Search for the cell housing the specified text and yield its (X, Y) center coordinate. 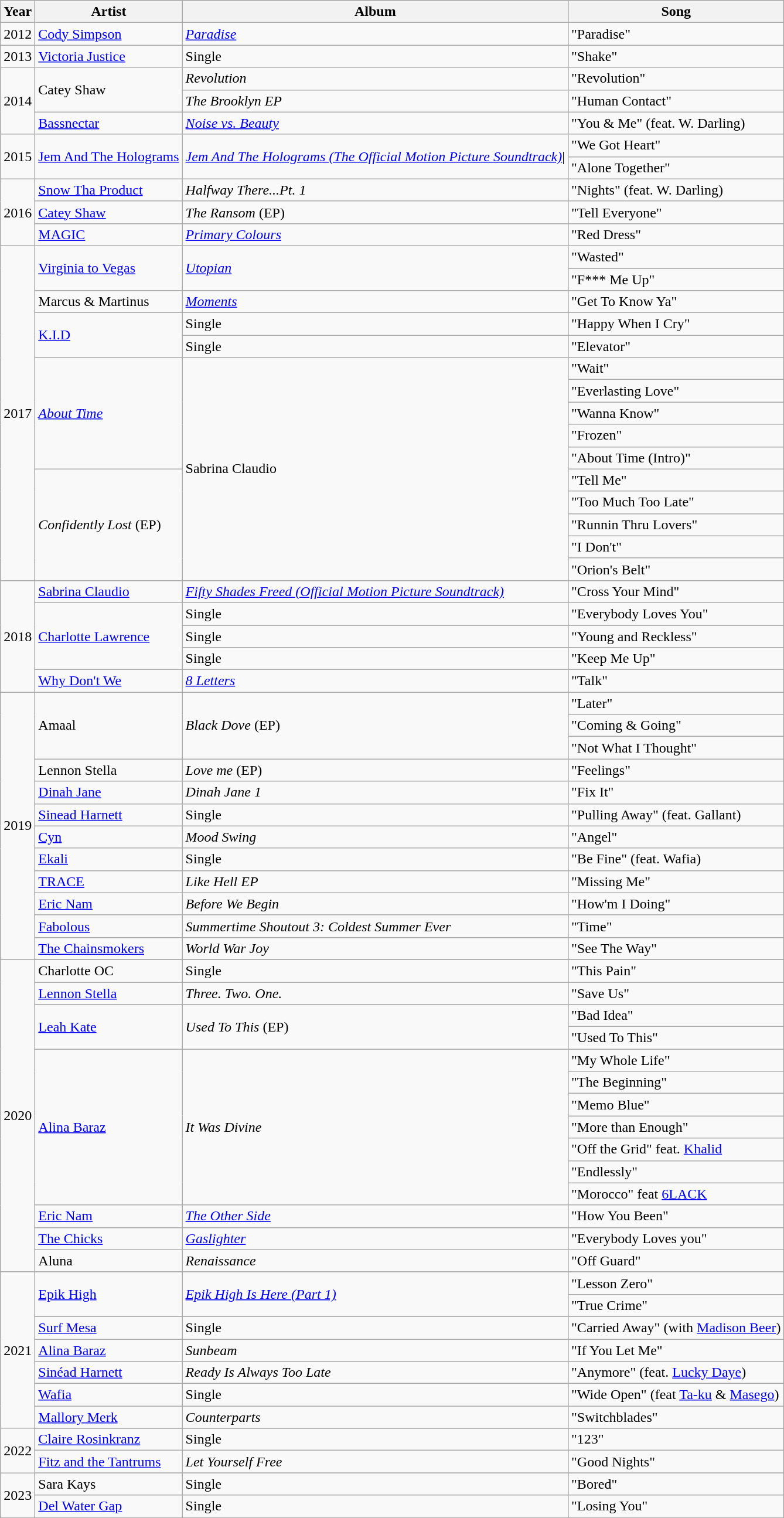
Paradise (375, 34)
The Chicks (109, 1238)
"Pulling Away" (feat. Gallant) (676, 815)
"Young and Reckless" (676, 636)
"Wasted" (676, 257)
Ekali (109, 859)
"Tell Everyone" (676, 212)
"123" (676, 1439)
Moments (375, 302)
Dinah Jane 1 (375, 792)
"Coming & Going" (676, 726)
The Chainsmokers (109, 948)
Song (676, 12)
"Wait" (676, 369)
"Everybody Loves you" (676, 1238)
Black Dove (EP) (375, 726)
"Angel" (676, 837)
2012 (18, 34)
"More than Enough" (676, 1127)
2020 (18, 1116)
2015 (18, 156)
"Fix It" (676, 792)
"You & Me" (feat. W. Darling) (676, 123)
2023 (18, 1495)
"We Got Heart" (676, 145)
Jem And The Holograms (The Official Motion Picture Soundtrack)| (375, 156)
Fifty Shades Freed (Official Motion Picture Soundtrack) (375, 591)
"Paradise" (676, 34)
Leah Kate (109, 1027)
Utopian (375, 268)
"See The Way" (676, 948)
Bassnectar (109, 123)
About Time (109, 413)
"Revolution" (676, 79)
2018 (18, 636)
Year (18, 12)
Ready Is Always Too Late (375, 1373)
Halfway There...Pt. 1 (375, 190)
Virginia to Vegas (109, 268)
"Be Fine" (feat. Wafia) (676, 859)
Dinah Jane (109, 792)
2021 (18, 1350)
"Keep Me Up" (676, 659)
"Everybody Loves You" (676, 614)
Artist (109, 12)
Summertime Shoutout 3: Coldest Summer Ever (375, 926)
"Nights" (feat. W. Darling) (676, 190)
Sinead Harnett (109, 815)
"If You Let Me" (676, 1350)
2014 (18, 101)
"Used To This" (676, 1038)
The Ransom (EP) (375, 212)
Like Hell EP (375, 881)
"Missing Me" (676, 881)
"Happy When I Cry" (676, 324)
"The Beginning" (676, 1083)
Used To This (EP) (375, 1027)
Charlotte OC (109, 971)
"Lesson Zero" (676, 1283)
"Everlasting Love" (676, 391)
8 Letters (375, 681)
Claire Rosinkranz (109, 1439)
"Alone Together" (676, 168)
Aluna (109, 1261)
"F*** Me Up" (676, 280)
The Other Side (375, 1216)
Counterparts (375, 1417)
Noise vs. Beauty (375, 123)
The Brooklyn EP (375, 101)
Primary Colours (375, 234)
"Endlessly" (676, 1172)
"Save Us" (676, 993)
Love me (EP) (375, 770)
"Off Guard" (676, 1261)
Jem And The Holograms (109, 156)
"Talk" (676, 681)
Cody Simpson (109, 34)
"Frozen" (676, 435)
"Cross Your Mind" (676, 591)
Amaal (109, 726)
Gaslighter (375, 1238)
"Wide Open" (feat Ta-ku & Masego) (676, 1395)
K.I.D (109, 335)
Surf Mesa (109, 1328)
Why Don't We (109, 681)
World War Joy (375, 948)
"Losing You" (676, 1506)
"How You Been" (676, 1216)
"Good Nights" (676, 1462)
"Runnin Thru Lovers" (676, 525)
Fitz and the Tantrums (109, 1462)
"Time" (676, 926)
"True Crime" (676, 1305)
"Feelings" (676, 770)
Charlotte Lawrence (109, 636)
"Bad Idea" (676, 1016)
Marcus & Martinus (109, 302)
"Morocco" feat 6LACK (676, 1194)
"How'm I Doing" (676, 904)
Epik High Is Here (Part 1) (375, 1294)
Wafia (109, 1395)
Mood Swing (375, 837)
"Elevator" (676, 346)
Del Water Gap (109, 1506)
"Human Contact" (676, 101)
Confidently Lost (EP) (109, 525)
Three. Two. One. (375, 993)
"Carried Away" (with Madison Beer) (676, 1328)
Mallory Merk (109, 1417)
"My Whole Life" (676, 1060)
Sunbeam (375, 1350)
2013 (18, 56)
Sinéad Harnett (109, 1373)
"Wanna Know" (676, 413)
"Switchblades" (676, 1417)
2017 (18, 413)
"Bored" (676, 1484)
"Red Dress" (676, 234)
"Tell Me" (676, 480)
"Not What I Thought" (676, 748)
Let Yourself Free (375, 1462)
"Too Much Too Late" (676, 502)
Renaissance (375, 1261)
"Off the Grid" feat. Khalid (676, 1149)
Epik High (109, 1294)
Snow Tha Product (109, 190)
"Anymore" (feat. Lucky Daye) (676, 1373)
It Was Divine (375, 1127)
Before We Begin (375, 904)
2022 (18, 1451)
"Get To Know Ya" (676, 302)
"I Don't" (676, 547)
Fabolous (109, 926)
"Later" (676, 703)
2019 (18, 826)
Revolution (375, 79)
Cyn (109, 837)
"Orion's Belt" (676, 569)
MAGIC (109, 234)
"Shake" (676, 56)
Sara Kays (109, 1484)
Victoria Justice (109, 56)
Album (375, 12)
"Memo Blue" (676, 1105)
TRACE (109, 881)
2016 (18, 212)
"About Time (Intro)" (676, 458)
"This Pain" (676, 971)
